Output the [X, Y] coordinate of the center of the cell containing the given text.  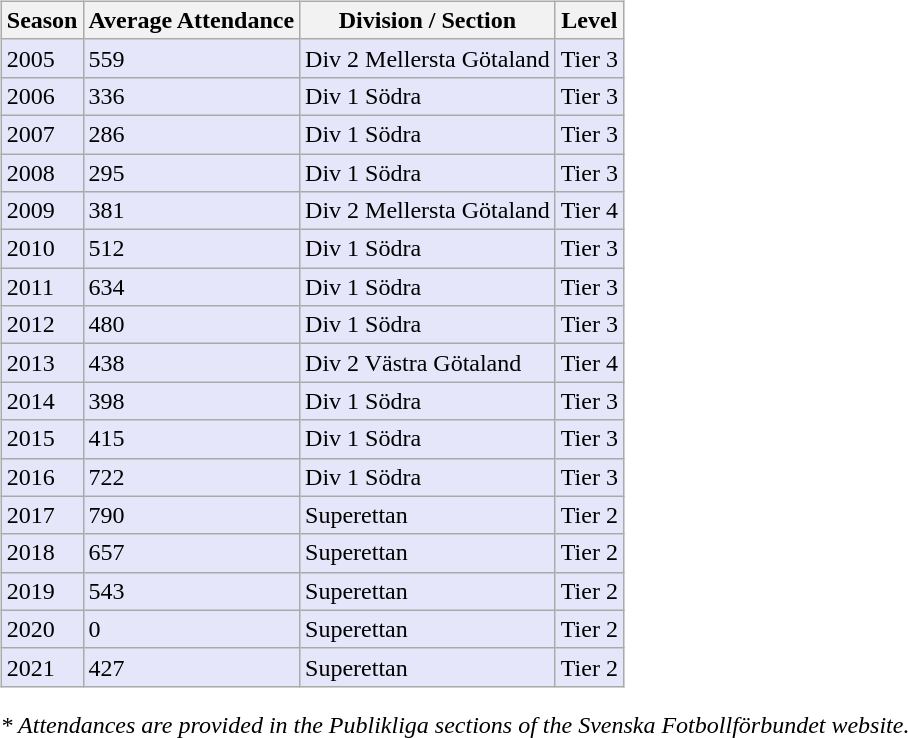
2006 [42, 96]
722 [192, 477]
2014 [42, 401]
2019 [42, 591]
Season [42, 20]
Div 2 Västra Götaland [428, 363]
2007 [42, 134]
286 [192, 134]
2010 [42, 249]
Level [589, 20]
543 [192, 591]
381 [192, 211]
657 [192, 553]
438 [192, 363]
415 [192, 439]
2008 [42, 173]
634 [192, 287]
2015 [42, 439]
512 [192, 249]
0 [192, 629]
427 [192, 667]
2021 [42, 667]
480 [192, 325]
790 [192, 515]
295 [192, 173]
Division / Section [428, 20]
2011 [42, 287]
Average Attendance [192, 20]
2018 [42, 553]
2005 [42, 58]
2012 [42, 325]
398 [192, 401]
2013 [42, 363]
2016 [42, 477]
559 [192, 58]
2009 [42, 211]
2020 [42, 629]
2017 [42, 515]
336 [192, 96]
